Search for the cell housing the specified text and yield its (x, y) center coordinate. 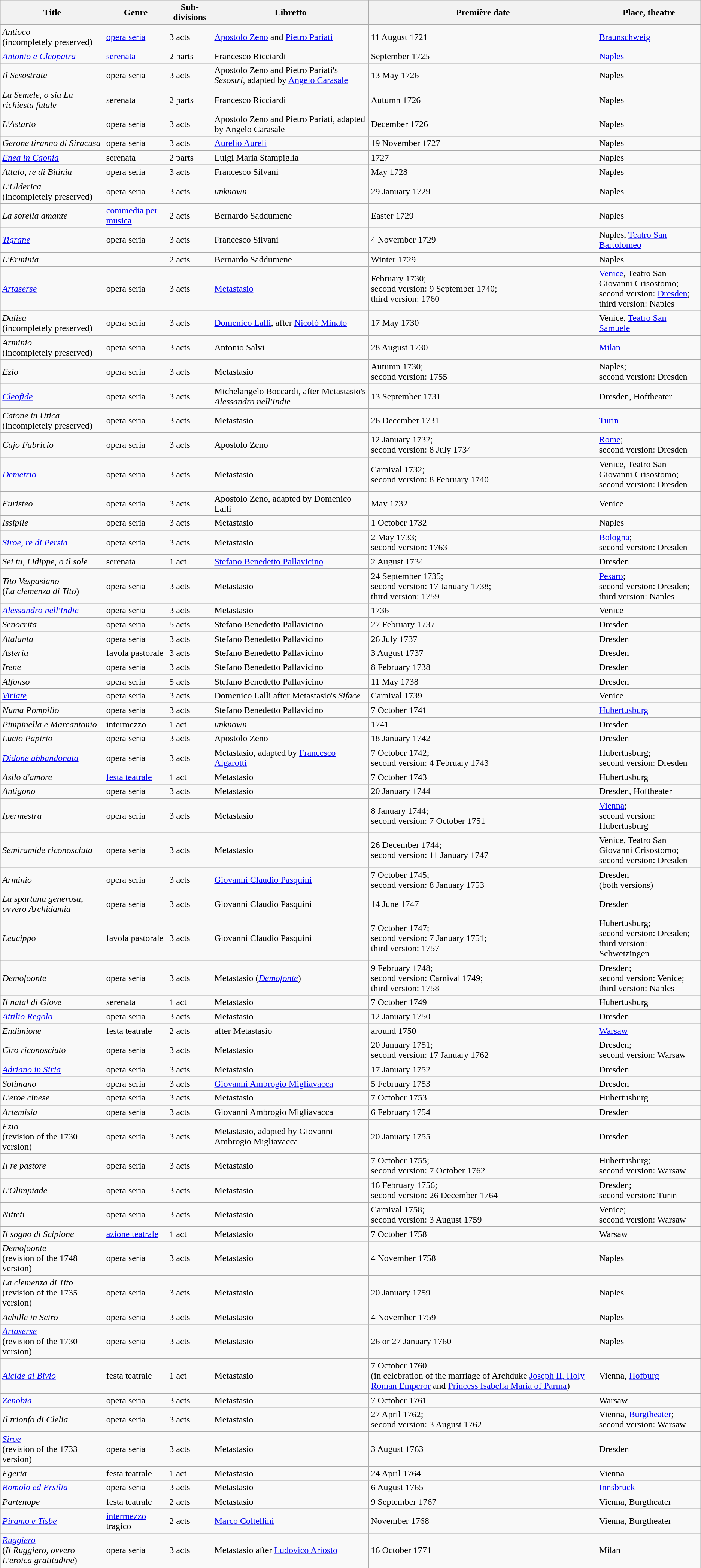
7 October 1741 (483, 710)
Alfonso (52, 682)
7 October 1753 (483, 1098)
7 October 1743 (483, 777)
Hubertusburg;second version: Dresden;third version: Schwetzingen (649, 938)
Enea in Caonia (52, 158)
Cajo Fabricio (52, 445)
16 October 1771 (483, 1550)
Venice, Teatro San Samuele (649, 323)
Siroe(revision of the 1733 version) (52, 1449)
3 August 1737 (483, 653)
18 January 1742 (483, 739)
Turin (649, 421)
Romolo ed Ersilia (52, 1488)
7 October 1745;second version: 8 January 1753 (483, 880)
Alcide al Bivio (52, 1376)
26 July 1737 (483, 639)
intermezzo (136, 724)
May 1732 (483, 504)
L'Astarto (52, 124)
Apostolo Zeno and Pietro Pariati's Sesostri, adapted by Angelo Carasale (291, 76)
8 January 1744;second version: 7 October 1751 (483, 816)
17 January 1752 (483, 1069)
Autumn 1726 (483, 100)
Artemisia (52, 1112)
4 November 1759 (483, 1317)
Issipile (52, 523)
7 October 1747;second version: 7 January 1751;third version: 1757 (483, 938)
Leucippo (52, 938)
Lucio Papirio (52, 739)
19 November 1727 (483, 143)
Innsbruck (649, 1488)
December 1726 (483, 124)
Il Sesostrate (52, 76)
Didone abbandonata (52, 758)
Zenobia (52, 1400)
14 June 1747 (483, 904)
Il trionfo di Clelia (52, 1419)
Title (52, 13)
Aurelio Aureli (291, 143)
6 August 1765 (483, 1488)
20 January 1759 (483, 1293)
intermezzo tragico (136, 1521)
Place, theatre (649, 13)
L'Olimpiade (52, 1190)
Metastasio, adapted by Francesco Algarotti (291, 758)
Demofoonte (52, 978)
La sorella amante (52, 216)
26 or 27 January 1760 (483, 1342)
Ruggiero(Il Ruggiero, ovvero L'eroica gratitudine) (52, 1550)
9 September 1767 (483, 1502)
Viriate (52, 696)
1 October 1732 (483, 523)
Marco Coltellini (291, 1521)
20 January 1755 (483, 1136)
L'eroe cinese (52, 1098)
Bologna;second version: Dresden (649, 542)
Carnival 1732;second version: 8 February 1740 (483, 474)
Cleofide (52, 396)
Metastasio, adapted by Giovanni Ambrogio Migliavacca (291, 1136)
Dresden(both versions) (649, 880)
Nitteti (52, 1214)
Braunschweig (649, 37)
Easter 1729 (483, 216)
Dresden;second version: Turin (649, 1190)
Luigi Maria Stampiglia (291, 158)
Il sogno di Scipione (52, 1234)
Venice;second version: Warsaw (649, 1214)
13 September 1731 (483, 396)
28 August 1730 (483, 347)
Euristeo (52, 504)
Pesaro;second version: Dresden;third version: Naples (649, 586)
5 February 1753 (483, 1084)
Il re pastore (52, 1166)
Sei tu, Lidippe, o il sole (52, 561)
November 1768 (483, 1521)
Vienna (649, 1473)
Siroe, re di Persia (52, 542)
16 February 1756;second version: 26 December 1764 (483, 1190)
27 April 1762;second version: 3 August 1762 (483, 1419)
Rome;second version: Dresden (649, 445)
Ezio(revision of the 1730 version) (52, 1136)
Michelangelo Boccardi, after Metastasio's Alessandro nell'Indie (291, 396)
Libretto (291, 13)
3 August 1763 (483, 1449)
1741 (483, 724)
17 May 1730 (483, 323)
20 January 1744 (483, 791)
Numa Pompilio (52, 710)
Artaserse(revision of the 1730 version) (52, 1342)
Vienna, Hofburg (649, 1376)
Il natal di Giove (52, 1002)
7 October 1761 (483, 1400)
Gerone tiranno di Siracusa (52, 143)
Antioco(incompletely preserved) (52, 37)
Domenico Lalli, after Nicolò Minato (291, 323)
La spartana generosa, ovvero Archidamia (52, 904)
Genre (136, 13)
Arminio(incompletely preserved) (52, 347)
Ciro riconosciuto (52, 1050)
12 January 1750 (483, 1017)
2 August 1734 (483, 561)
Naples, Teatro San Bartolomeo (649, 240)
Ezio (52, 372)
Attalo, re di Bitinia (52, 172)
6 February 1754 (483, 1112)
1736 (483, 610)
Senocrita (52, 624)
Catone in Utica(incompletely preserved) (52, 421)
Apostolo Zeno and Pietro Pariati, adapted by Angelo Carasale (291, 124)
Arminio (52, 880)
Atalanta (52, 639)
Vienna, Burgtheater;second version: Warsaw (649, 1419)
Winter 1729 (483, 259)
24 September 1735;second version: 17 January 1738;third version: 1759 (483, 586)
February 1730;second version: 9 September 1740;third version: 1760 (483, 289)
Dresden;second version: Warsaw (649, 1050)
Adriano in Siria (52, 1069)
La clemenza di Tito(revision of the 1735 version) (52, 1293)
Carnival 1758;second version: 3 August 1759 (483, 1214)
11 May 1738 (483, 682)
L'Ulderica(incompletely preserved) (52, 191)
Vienna;second version: Hubertusburg (649, 816)
Achille in Sciro (52, 1317)
Semiramide riconosciuta (52, 850)
Apostolo Zeno and Pietro Pariati (291, 37)
Alessandro nell'Indie (52, 610)
7 October 1758 (483, 1234)
Pimpinella e Marcantonio (52, 724)
Tigrane (52, 240)
commedia per musica (136, 216)
Ipermestra (52, 816)
Dalisa(incompletely preserved) (52, 323)
Asteria (52, 653)
13 May 1726 (483, 76)
Attilio Regolo (52, 1017)
7 October 1755;second version: 7 October 1762 (483, 1166)
May 1728 (483, 172)
Domenico Lalli after Metastasio's Siface (291, 696)
Sub­divisions (190, 13)
20 January 1751;second version: 17 January 1762 (483, 1050)
4 November 1729 (483, 240)
Piramo e Tisbe (52, 1521)
7 October 1760(in celebration of the marriage of Archduke Joseph II, Holy Roman Emperor and Princess Isabella Maria of Parma) (483, 1376)
azione teatrale (136, 1234)
Antonio Salvi (291, 347)
Demetrio (52, 474)
26 December 1744;second version: 11 January 1747 (483, 850)
4 November 1758 (483, 1258)
7 October 1749 (483, 1002)
Venice, Teatro San Giovanni Crisostomo;second version: Dresden;third version: Naples (649, 289)
Hubertusburg;second version: Warsaw (649, 1166)
Carnival 1739 (483, 696)
Irene (52, 667)
Solimano (52, 1084)
11 August 1721 (483, 37)
September 1725 (483, 56)
8 February 1738 (483, 667)
1727 (483, 158)
L'Erminia (52, 259)
around 1750 (483, 1031)
La Semele, o sia La richiesta fatale (52, 100)
Demofoonte(revision of the 1748 version) (52, 1258)
Dresden;second version: Venice;third version: Naples (649, 978)
Partenope (52, 1502)
7 October 1742;second version: 4 February 1743 (483, 758)
24 April 1764 (483, 1473)
Autumn 1730;second version: 1755 (483, 372)
Metastasio after Ludovico Ariosto (291, 1550)
Metastasio (Demofonte) (291, 978)
Antonio e Cleopatra (52, 56)
Première date (483, 13)
Hubertusburg;second version: Dresden (649, 758)
Asilo d'amore (52, 777)
29 January 1729 (483, 191)
Tito Vespasiano(La clemenza di Tito) (52, 586)
Artaserse (52, 289)
12 January 1732;second version: 8 July 1734 (483, 445)
9 February 1748;second version: Carnival 1749;third version: 1758 (483, 978)
Naples;second version: Dresden (649, 372)
Apostolo Zeno, adapted by Domenico Lalli (291, 504)
Egeria (52, 1473)
26 December 1731 (483, 421)
27 February 1737 (483, 624)
after Metastasio (291, 1031)
Antigono (52, 791)
2 May 1733;second version: 1763 (483, 542)
Endimione (52, 1031)
